Find where the given text appears and provide that cell's center as (x, y) coordinate. 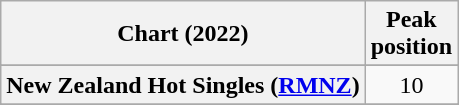
Peakposition (411, 34)
10 (411, 85)
New Zealand Hot Singles (RMNZ) (183, 85)
Chart (2022) (183, 34)
